Output the (X, Y) coordinate of the center of the cell containing the given text.  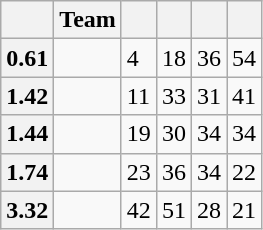
31 (208, 96)
23 (138, 172)
30 (174, 134)
3.32 (28, 210)
18 (174, 58)
28 (208, 210)
4 (138, 58)
1.44 (28, 134)
22 (244, 172)
1.74 (28, 172)
1.42 (28, 96)
54 (244, 58)
11 (138, 96)
33 (174, 96)
0.61 (28, 58)
42 (138, 210)
Team (88, 20)
21 (244, 210)
51 (174, 210)
41 (244, 96)
19 (138, 134)
